Identify which cell holds the provided text, then report its [x, y] central coordinate. 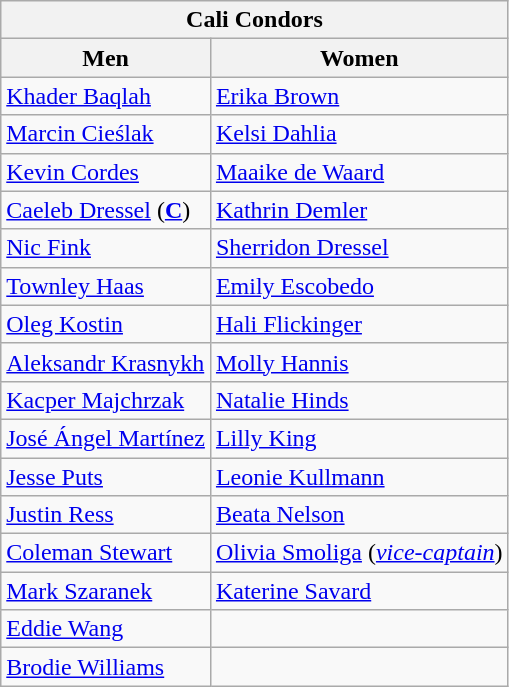
Sherridon Dressel [359, 248]
Oleg Kostin [106, 324]
Hali Flickinger [359, 324]
Brodie Williams [106, 667]
Townley Haas [106, 286]
Kacper Majchrzak [106, 400]
Marcin Cieślak [106, 134]
Nic Fink [106, 248]
Emily Escobedo [359, 286]
Mark Szaranek [106, 591]
Khader Baqlah [106, 96]
Kathrin Demler [359, 210]
Justin Ress [106, 515]
Beata Nelson [359, 515]
Kelsi Dahlia [359, 134]
José Ángel Martínez [106, 438]
Lilly King [359, 438]
Jesse Puts [106, 477]
Maaike de Waard [359, 172]
Olivia Smoliga (vice-captain) [359, 553]
Caeleb Dressel (C) [106, 210]
Leonie Kullmann [359, 477]
Molly Hannis [359, 362]
Katerine Savard [359, 591]
Natalie Hinds [359, 400]
Erika Brown [359, 96]
Kevin Cordes [106, 172]
Coleman Stewart [106, 553]
Men [106, 58]
Aleksandr Krasnykh [106, 362]
Cali Condors [254, 20]
Women [359, 58]
Eddie Wang [106, 629]
